For the text-containing cell, return its midpoint in [X, Y] coordinate format. 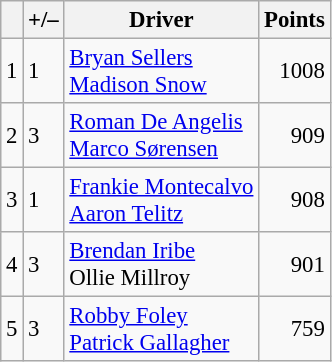
2 [12, 136]
909 [294, 136]
4 [12, 264]
+/– [44, 20]
Roman De Angelis Marco Sørensen [162, 136]
1008 [294, 72]
Driver [162, 20]
Frankie Montecalvo Aaron Telitz [162, 200]
5 [12, 330]
908 [294, 200]
Brendan Iribe Ollie Millroy [162, 264]
759 [294, 330]
Robby Foley Patrick Gallagher [162, 330]
901 [294, 264]
Bryan Sellers Madison Snow [162, 72]
Points [294, 20]
